Pinpoint the cell where the given text exists, returning its [x, y] midpoint coordinate. 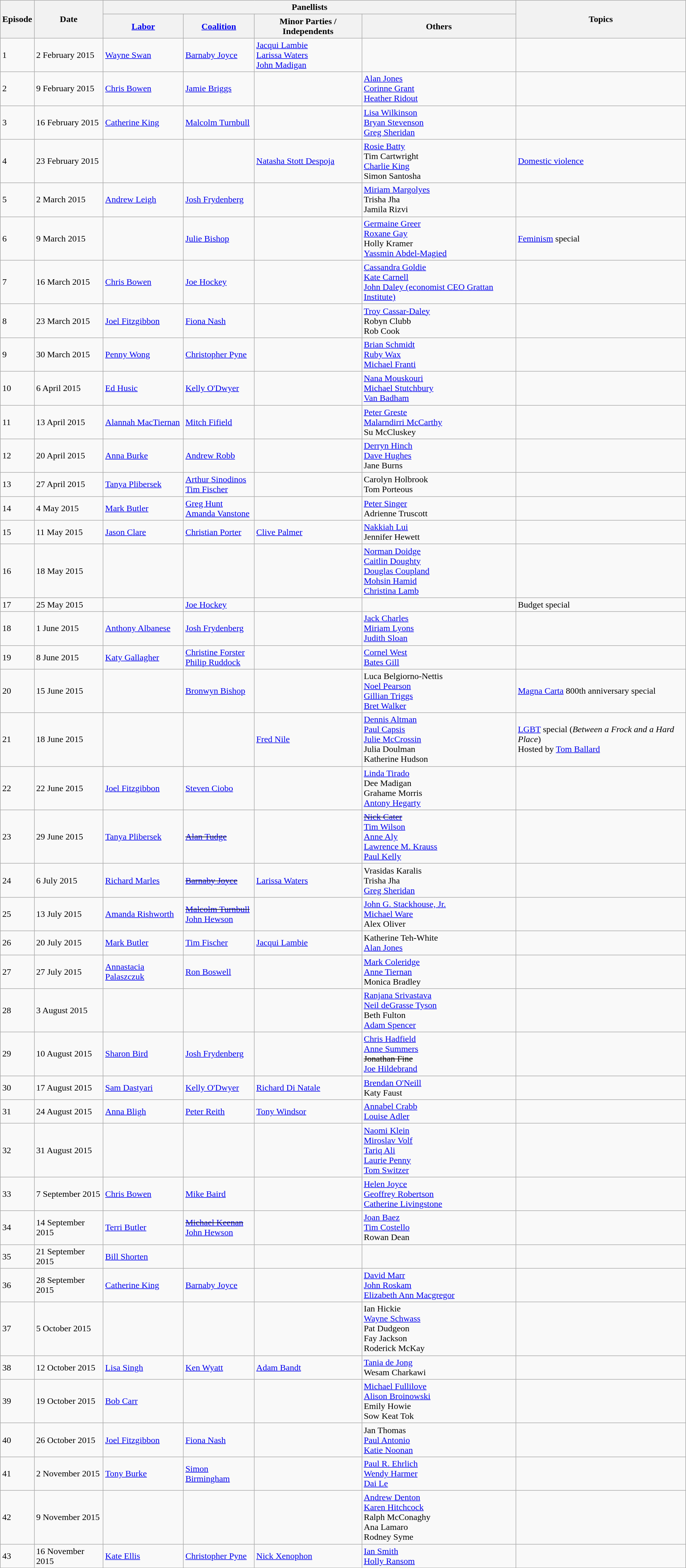
12 [17, 456]
Carolyn HolbrookTom Porteous [439, 484]
28 [17, 1011]
Jason Clare [144, 532]
Christian Porter [218, 532]
Nana MouskouriMichael StutchburyVan Badham [439, 388]
12 October 2015 [69, 1368]
David MarrJohn RoskamElizabeth Ann Macgregor [439, 1285]
Greg HuntAmanda Vanstone [218, 509]
13 July 2015 [69, 914]
31 August 2015 [69, 1150]
Peter GresteMalarndirri McCarthySu McCluskey [439, 422]
11 [17, 422]
8 [17, 321]
Katy Gallagher [144, 657]
Andrew DentonKaren HitchcockRalph McConaghyAna LamaroRodney Syme [439, 1517]
Paul R. EhrlichWendy HarmerDai Le [439, 1473]
36 [17, 1285]
4 May 2015 [69, 509]
13 April 2015 [69, 422]
41 [17, 1473]
Jan ThomasPaul AntonioKatie Noonan [439, 1440]
20 July 2015 [69, 942]
16 February 2015 [69, 122]
Tania de JongWesam Charkawi [439, 1368]
18 [17, 628]
Ian HickieWayne SchwassPat DudgeonFay JacksonRoderick McKay [439, 1329]
Sharon Bird [144, 1054]
10 August 2015 [69, 1054]
Sam Dastyari [144, 1088]
9 February 2015 [69, 89]
Vrasidas KaralisTrisha JhaGreg Sheridan [439, 880]
Peter Reith [218, 1112]
Richard Marles [144, 880]
Cassandra GoldieKate CarnellJohn Daley (economist CEO Grattan Institute) [439, 282]
40 [17, 1440]
Terri Butler [144, 1228]
Ed Husic [144, 388]
32 [17, 1150]
Annastacia Palaszczuk [144, 972]
10 [17, 388]
33 [17, 1194]
2 November 2015 [69, 1473]
Topics [601, 19]
Miriam MargolyesTrisha JhaJamila Rizvi [439, 200]
Adam Bandt [308, 1368]
38 [17, 1368]
Mike Baird [218, 1194]
Episode [17, 19]
21 September 2015 [69, 1256]
15 June 2015 [69, 691]
11 May 2015 [69, 532]
31 [17, 1112]
Anthony Albanese [144, 628]
27 April 2015 [69, 484]
Feminism special [601, 238]
29 [17, 1054]
Anna Bligh [144, 1112]
Mitch Fifield [218, 422]
Jacqui Lambie [308, 942]
Derryn HinchDave HughesJane Burns [439, 456]
25 [17, 914]
Brendan O'NeillKaty Faust [439, 1088]
Lisa Singh [144, 1368]
Coalition [218, 26]
17 August 2015 [69, 1088]
Alannah MacTiernan [144, 422]
Joan BaezTim CostelloRowan Dean [439, 1228]
LGBT special (Between a Frock and a Hard Place)Hosted by Tom Ballard [601, 739]
Jack CharlesMiriam LyonsJudith Sloan [439, 628]
Nakkiah LuiJennifer Hewett [439, 532]
Alan JonesCorinne GrantHeather Ridout [439, 89]
2 [17, 89]
9 November 2015 [69, 1517]
John G. Stackhouse, Jr.Michael WareAlex Oliver [439, 914]
Troy Cassar-DaleyRobyn ClubbRob Cook [439, 321]
Labor [144, 26]
29 June 2015 [69, 837]
Cornel WestBates Gill [439, 657]
9 [17, 354]
Peter SingerAdrienne Truscott [439, 509]
3 [17, 122]
Date [69, 19]
Dennis AltmanPaul CapsisJulie McCrossinJulia DoulmanKatherine Hudson [439, 739]
20 [17, 691]
Budget special [601, 605]
35 [17, 1256]
7 [17, 282]
Norman DoidgeCaitlin DoughtyDouglas CouplandMohsin HamidChristina Lamb [439, 571]
Lisa WilkinsonBryan StevensonGreg Sheridan [439, 122]
Anna Burke [144, 456]
14 [17, 509]
19 October 2015 [69, 1401]
39 [17, 1401]
Wayne Swan [144, 55]
42 [17, 1517]
Germaine GreerRoxane GayHolly KramerYassmin Abdel-Magied [439, 238]
Amanda Rishworth [144, 914]
18 May 2015 [69, 571]
Naomi KleinMiroslav VolfTariq AliLaurie PennyTom Switzer [439, 1150]
Rosie BattyTim CartwrightCharlie KingSimon Santosha [439, 161]
Mark ColeridgeAnne TiernanMonica Bradley [439, 972]
Jamie Briggs [218, 89]
Michael FulliloveAlison BroinowskiEmily HowieSow Keat Tok [439, 1401]
23 February 2015 [69, 161]
26 [17, 942]
23 March 2015 [69, 321]
Fred Nile [308, 739]
8 June 2015 [69, 657]
Kate Ellis [144, 1556]
19 [17, 657]
6 April 2015 [69, 388]
24 [17, 880]
Bob Carr [144, 1401]
27 July 2015 [69, 972]
Katherine Teh-WhiteAlan Jones [439, 942]
13 [17, 484]
Malcolm TurnbullJohn Hewson [218, 914]
Nick CaterTim WilsonAnne AlyLawrence M. KraussPaul Kelly [439, 837]
18 June 2015 [69, 739]
Andrew Leigh [144, 200]
16 November 2015 [69, 1556]
Tony Windsor [308, 1112]
Tony Burke [144, 1473]
2 March 2015 [69, 200]
Alan Tudge [218, 837]
9 March 2015 [69, 238]
Simon Birmingham [218, 1473]
16 March 2015 [69, 282]
Ranjana SrivastavaNeil deGrasse TysonBeth FultonAdam Spencer [439, 1011]
Luca Belgiorno-NettisNoel PearsonGillian TriggsBret Walker [439, 691]
23 [17, 837]
Jacqui LambieLarissa WatersJohn Madigan [308, 55]
Nick Xenophon [308, 1556]
4 [17, 161]
Christine ForsterPhilip Ruddock [218, 657]
Richard Di Natale [308, 1088]
27 [17, 972]
22 [17, 788]
Michael KeenanJohn Hewson [218, 1228]
Panellists [310, 7]
Andrew Robb [218, 456]
Tim Fischer [218, 942]
Clive Palmer [308, 532]
Annabel CrabbLouise Adler [439, 1112]
Minor Parties / Independents [308, 26]
Domestic violence [601, 161]
Magna Carta 800th anniversary special [601, 691]
14 September 2015 [69, 1228]
Malcolm Turnbull [218, 122]
6 July 2015 [69, 880]
25 May 2015 [69, 605]
5 October 2015 [69, 1329]
Ken Wyatt [218, 1368]
Larissa Waters [308, 880]
Bronwyn Bishop [218, 691]
37 [17, 1329]
15 [17, 532]
22 June 2015 [69, 788]
Ian SmithHolly Ransom [439, 1556]
2 February 2015 [69, 55]
26 October 2015 [69, 1440]
Bill Shorten [144, 1256]
Linda TiradoDee MadiganGrahame MorrisAntony Hegarty [439, 788]
3 August 2015 [69, 1011]
21 [17, 739]
30 [17, 1088]
Arthur SinodinosTim Fischer [218, 484]
Ron Boswell [218, 972]
Natasha Stott Despoja [308, 161]
Julie Bishop [218, 238]
28 September 2015 [69, 1285]
16 [17, 571]
20 April 2015 [69, 456]
7 September 2015 [69, 1194]
1 [17, 55]
Helen JoyceGeoffrey RobertsonCatherine Livingstone [439, 1194]
5 [17, 200]
1 June 2015 [69, 628]
Brian SchmidtRuby WaxMichael Franti [439, 354]
Chris HadfieldAnne SummersJonathan FineJoe Hildebrand [439, 1054]
6 [17, 238]
17 [17, 605]
43 [17, 1556]
Steven Ciobo [218, 788]
24 August 2015 [69, 1112]
34 [17, 1228]
Penny Wong [144, 354]
Others [439, 26]
30 March 2015 [69, 354]
